For the text-containing cell, return its midpoint in [X, Y] coordinate format. 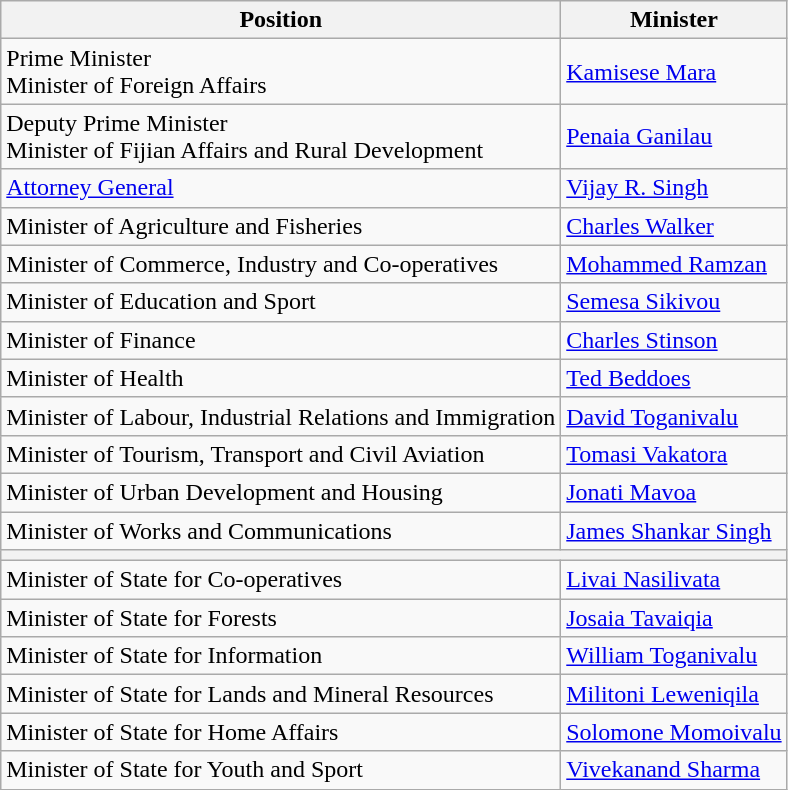
Deputy Prime MinisterMinister of Fijian Affairs and Rural Development [281, 136]
Charles Stinson [674, 340]
Minister of Commerce, Industry and Co-operatives [281, 264]
Solomone Momoivalu [674, 732]
Vivekanand Sharma [674, 770]
Minister of State for Forests [281, 618]
Josaia Tavaiqia [674, 618]
Minister of Health [281, 378]
Attorney General [281, 188]
Tomasi Vakatora [674, 454]
Kamisese Mara [674, 72]
Position [281, 20]
Militoni Leweniqila [674, 694]
Livai Nasilivata [674, 580]
Minister of Education and Sport [281, 302]
Minister of Finance [281, 340]
Minister of Tourism, Transport and Civil Aviation [281, 454]
Minister of Labour, Industrial Relations and Immigration [281, 416]
James Shankar Singh [674, 531]
Prime MinisterMinister of Foreign Affairs [281, 72]
Mohammed Ramzan [674, 264]
Semesa Sikivou [674, 302]
Minister of State for Information [281, 656]
Penaia Ganilau [674, 136]
Minister of Agriculture and Fisheries [281, 226]
David Toganivalu [674, 416]
Minister of Works and Communications [281, 531]
Minister of State for Home Affairs [281, 732]
Charles Walker [674, 226]
Minister of State for Lands and Mineral Resources [281, 694]
Jonati Mavoa [674, 492]
Minister of State for Co-operatives [281, 580]
Minister [674, 20]
William Toganivalu [674, 656]
Ted Beddoes [674, 378]
Vijay R. Singh [674, 188]
Minister of State for Youth and Sport [281, 770]
Minister of Urban Development and Housing [281, 492]
